From the cell containing the given text, extract its center point as (x, y) coordinate. 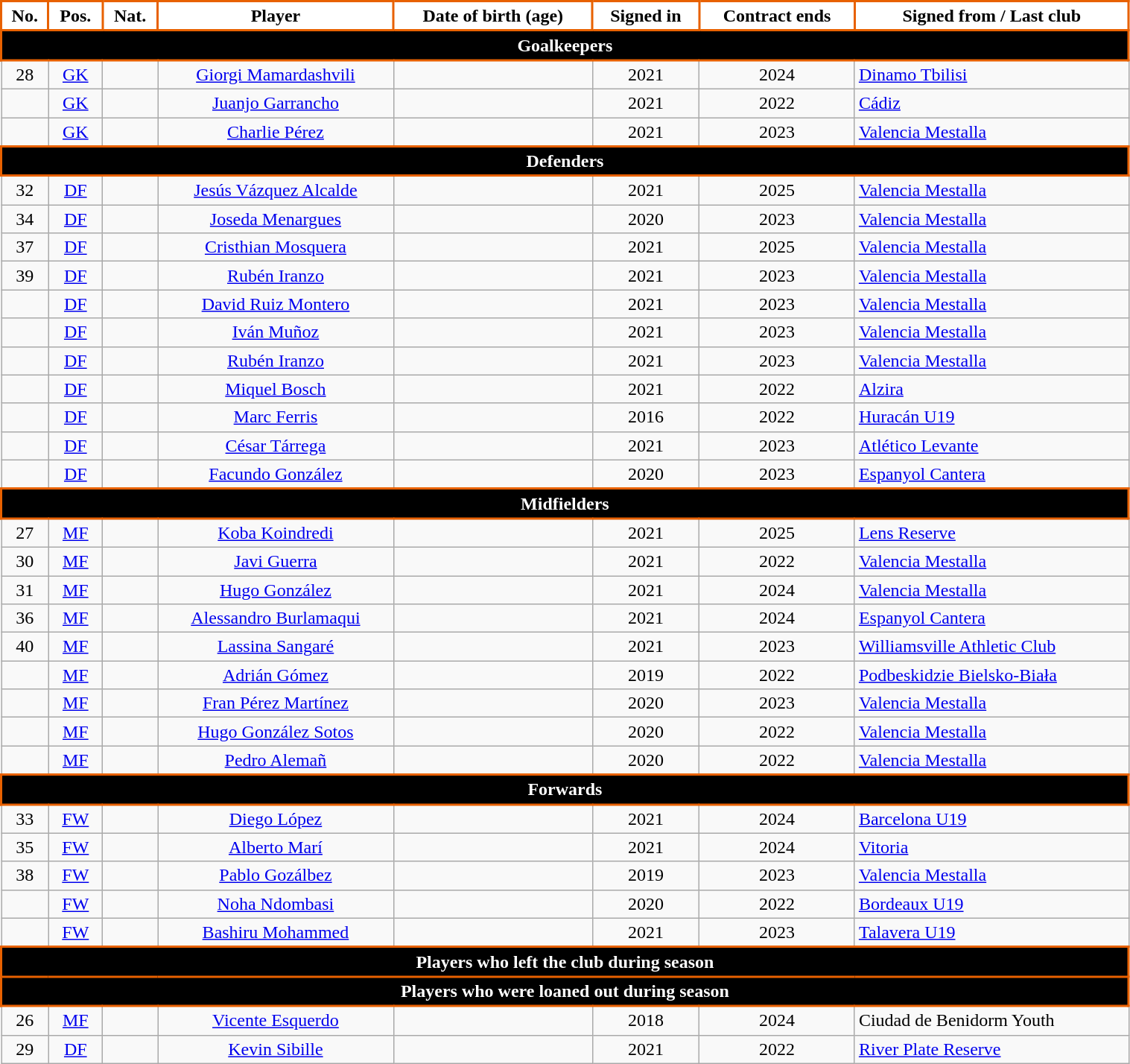
Hugo González (276, 589)
Diego López (276, 818)
Koba Koindredi (276, 533)
Defenders (565, 161)
Players who were loaned out during season (565, 992)
Bashiru Mohammed (276, 933)
Cristhian Mosquera (276, 247)
35 (25, 847)
Signed from / Last club (991, 16)
Marc Ferris (276, 417)
Atlético Levante (991, 446)
Alberto Marí (276, 847)
Adrián Gómez (276, 675)
2016 (645, 417)
Talavera U19 (991, 933)
Contract ends (778, 16)
Kevin Sibille (276, 1049)
Williamsville Athletic Club (991, 647)
Fran Pérez Martínez (276, 703)
36 (25, 618)
Pos. (75, 16)
Facundo González (276, 474)
Signed in (645, 16)
Jesús Vázquez Alcalde (276, 191)
Lens Reserve (991, 533)
Hugo González Sotos (276, 732)
River Plate Reserve (991, 1049)
Date of birth (age) (493, 16)
40 (25, 647)
26 (25, 1021)
34 (25, 219)
38 (25, 875)
30 (25, 561)
No. (25, 16)
César Tárrega (276, 446)
29 (25, 1049)
Goalkeepers (565, 45)
Podbeskidzie Bielsko-Biała (991, 675)
Forwards (565, 790)
28 (25, 75)
David Ruiz Montero (276, 304)
Iván Muñoz (276, 332)
Cádiz (991, 103)
32 (25, 191)
Bordeaux U19 (991, 904)
33 (25, 818)
Vitoria (991, 847)
Alessandro Burlamaqui (276, 618)
Joseda Menargues (276, 219)
39 (25, 276)
Lassina Sangaré (276, 647)
Player (276, 16)
Midfielders (565, 504)
Alzira (991, 389)
Pablo Gozálbez (276, 875)
Charlie Pérez (276, 133)
31 (25, 589)
Noha Ndombasi (276, 904)
37 (25, 247)
Barcelona U19 (991, 818)
Players who left the club during season (565, 962)
Huracán U19 (991, 417)
Miquel Bosch (276, 389)
Giorgi Mamardashvili (276, 75)
Nat. (130, 16)
Ciudad de Benidorm Youth (991, 1021)
27 (25, 533)
Javi Guerra (276, 561)
2018 (645, 1021)
Pedro Alemañ (276, 760)
Juanjo Garrancho (276, 103)
Vicente Esquerdo (276, 1021)
Dinamo Tbilisi (991, 75)
